Output the (X, Y) coordinate of the center of the cell containing the given text.  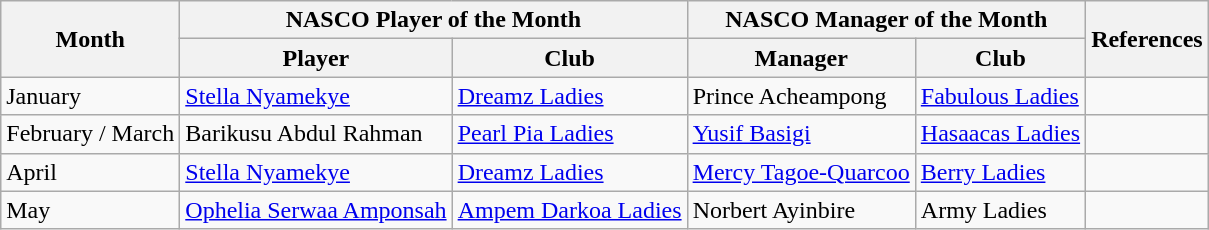
NASCO Player of the Month (434, 20)
Ophelia Serwaa Amponsah (316, 210)
Pearl Pia Ladies (570, 134)
Ampem Darkoa Ladies (570, 210)
NASCO Manager of the Month (886, 20)
Hasaacas Ladies (1000, 134)
Prince Acheampong (801, 96)
Mercy Tagoe-Quarcoo (801, 172)
References (1148, 39)
Month (90, 39)
April (90, 172)
Manager (801, 58)
Barikusu Abdul Rahman (316, 134)
Yusif Basigi (801, 134)
May (90, 210)
Berry Ladies (1000, 172)
Norbert Ayinbire (801, 210)
Fabulous Ladies (1000, 96)
Army Ladies (1000, 210)
February / March (90, 134)
January (90, 96)
Player (316, 58)
